Search for the cell housing the specified text and yield its [X, Y] center coordinate. 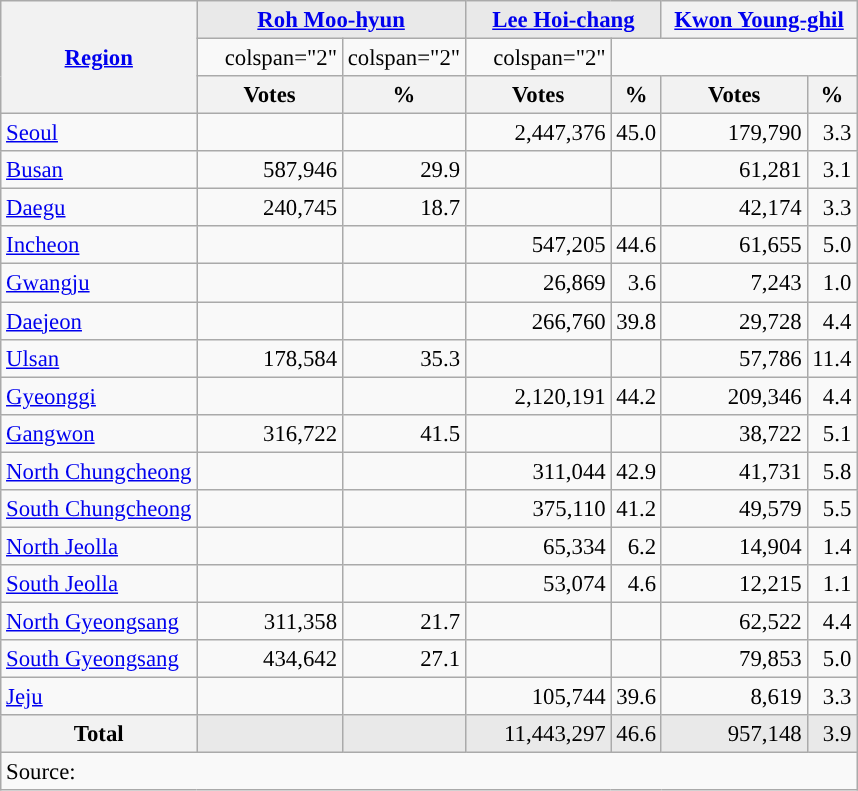
5.8 [832, 471]
Gangwon [99, 433]
Roh Moo-hyun [332, 20]
209,346 [734, 396]
42.9 [636, 471]
North Chungcheong [99, 471]
5.1 [832, 433]
21.7 [404, 621]
Busan [99, 170]
79,853 [734, 659]
8,619 [734, 697]
3.6 [636, 283]
5.5 [832, 509]
42,174 [734, 208]
South Jeolla [99, 584]
39.6 [636, 697]
29.9 [404, 170]
61,655 [734, 245]
2,447,376 [538, 133]
105,744 [538, 697]
44.6 [636, 245]
Incheon [99, 245]
1.4 [832, 546]
Source: [429, 772]
240,745 [270, 208]
316,722 [270, 433]
311,358 [270, 621]
3.1 [832, 170]
57,786 [734, 358]
North Jeolla [99, 546]
Ulsan [99, 358]
1.1 [832, 584]
65,334 [538, 546]
375,110 [538, 509]
27.1 [404, 659]
41.2 [636, 509]
26,869 [538, 283]
11.4 [832, 358]
3.9 [832, 734]
2,120,191 [538, 396]
62,522 [734, 621]
434,642 [270, 659]
Gwangju [99, 283]
49,579 [734, 509]
Jeju [99, 697]
41,731 [734, 471]
547,205 [538, 245]
Lee Hoi-chang [563, 20]
266,760 [538, 321]
179,790 [734, 133]
11,443,297 [538, 734]
7,243 [734, 283]
587,946 [270, 170]
Daegu [99, 208]
178,584 [270, 358]
39.8 [636, 321]
18.7 [404, 208]
Kwon Young-ghil [758, 20]
12,215 [734, 584]
53,074 [538, 584]
Gyeonggi [99, 396]
4.6 [636, 584]
44.2 [636, 396]
Region [99, 58]
29,728 [734, 321]
South Gyeongsang [99, 659]
Seoul [99, 133]
46.6 [636, 734]
6.2 [636, 546]
Daejeon [99, 321]
38,722 [734, 433]
35.3 [404, 358]
311,044 [538, 471]
Total [99, 734]
61,281 [734, 170]
957,148 [734, 734]
South Chungcheong [99, 509]
45.0 [636, 133]
North Gyeongsang [99, 621]
41.5 [404, 433]
1.0 [832, 283]
14,904 [734, 546]
